Determine the (X, Y) coordinate at the center of the cell enclosing the given text.  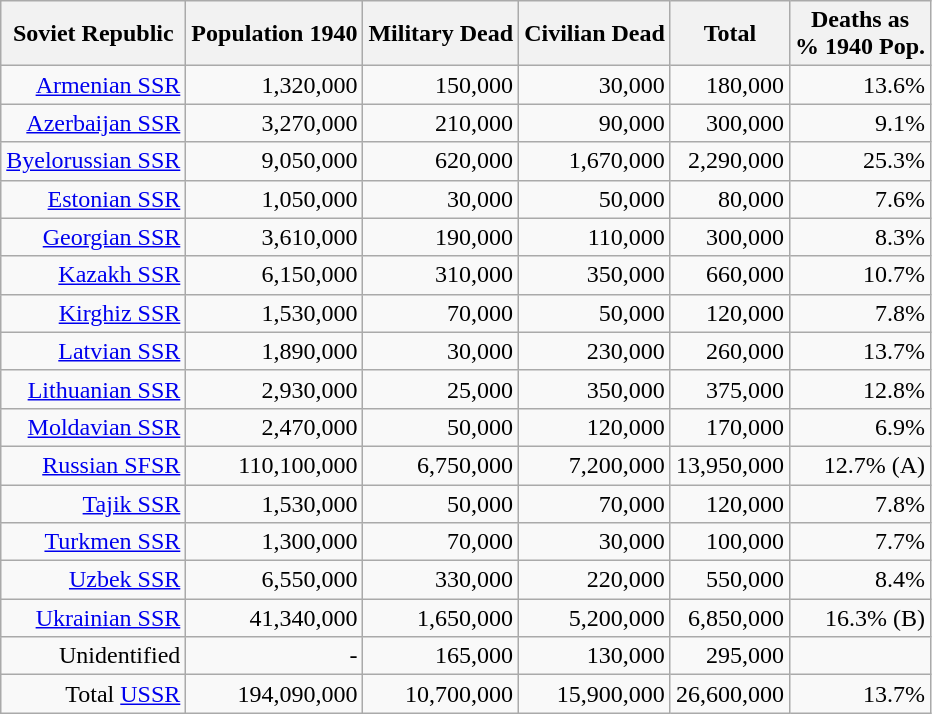
Ukrainian SSR (94, 618)
1,650,000 (441, 618)
41,340,000 (274, 618)
Tajik SSR (94, 503)
12.8% (860, 389)
210,000 (441, 123)
25,000 (441, 389)
Unidentified (94, 656)
260,000 (730, 351)
Population 1940 (274, 34)
Moldavian SSR (94, 427)
165,000 (441, 656)
3,610,000 (274, 237)
2,470,000 (274, 427)
Byelorussian SSR (94, 161)
13.6% (860, 85)
6,550,000 (274, 580)
10,700,000 (441, 694)
100,000 (730, 542)
170,000 (730, 427)
1,320,000 (274, 85)
1,050,000 (274, 199)
Armenian SSR (94, 85)
15,900,000 (595, 694)
230,000 (595, 351)
7.7% (860, 542)
8.4% (860, 580)
Turkmen SSR (94, 542)
Latvian SSR (94, 351)
1,890,000 (274, 351)
190,000 (441, 237)
Georgian SSR (94, 237)
25.3% (860, 161)
110,000 (595, 237)
12.7% (A) (860, 465)
180,000 (730, 85)
130,000 (595, 656)
375,000 (730, 389)
Total USSR (94, 694)
6,850,000 (730, 618)
Total (730, 34)
1,300,000 (274, 542)
Kirghiz SSR (94, 313)
13,950,000 (730, 465)
Uzbek SSR (94, 580)
150,000 (441, 85)
7,200,000 (595, 465)
Lithuanian SSR (94, 389)
7.6% (860, 199)
2,930,000 (274, 389)
620,000 (441, 161)
Soviet Republic (94, 34)
Civilian Dead (595, 34)
220,000 (595, 580)
10.7% (860, 275)
660,000 (730, 275)
90,000 (595, 123)
6,750,000 (441, 465)
80,000 (730, 199)
6,150,000 (274, 275)
550,000 (730, 580)
Azerbaijan SSR (94, 123)
295,000 (730, 656)
9.1% (860, 123)
- (274, 656)
Russian SFSR (94, 465)
8.3% (860, 237)
6.9% (860, 427)
3,270,000 (274, 123)
9,050,000 (274, 161)
110,100,000 (274, 465)
Estonian SSR (94, 199)
26,600,000 (730, 694)
1,670,000 (595, 161)
2,290,000 (730, 161)
16.3% (B) (860, 618)
Kazakh SSR (94, 275)
Military Dead (441, 34)
194,090,000 (274, 694)
330,000 (441, 580)
5,200,000 (595, 618)
Deaths as % 1940 Pop. (860, 34)
310,000 (441, 275)
